Return (X, Y) of the center of cell containing provided text 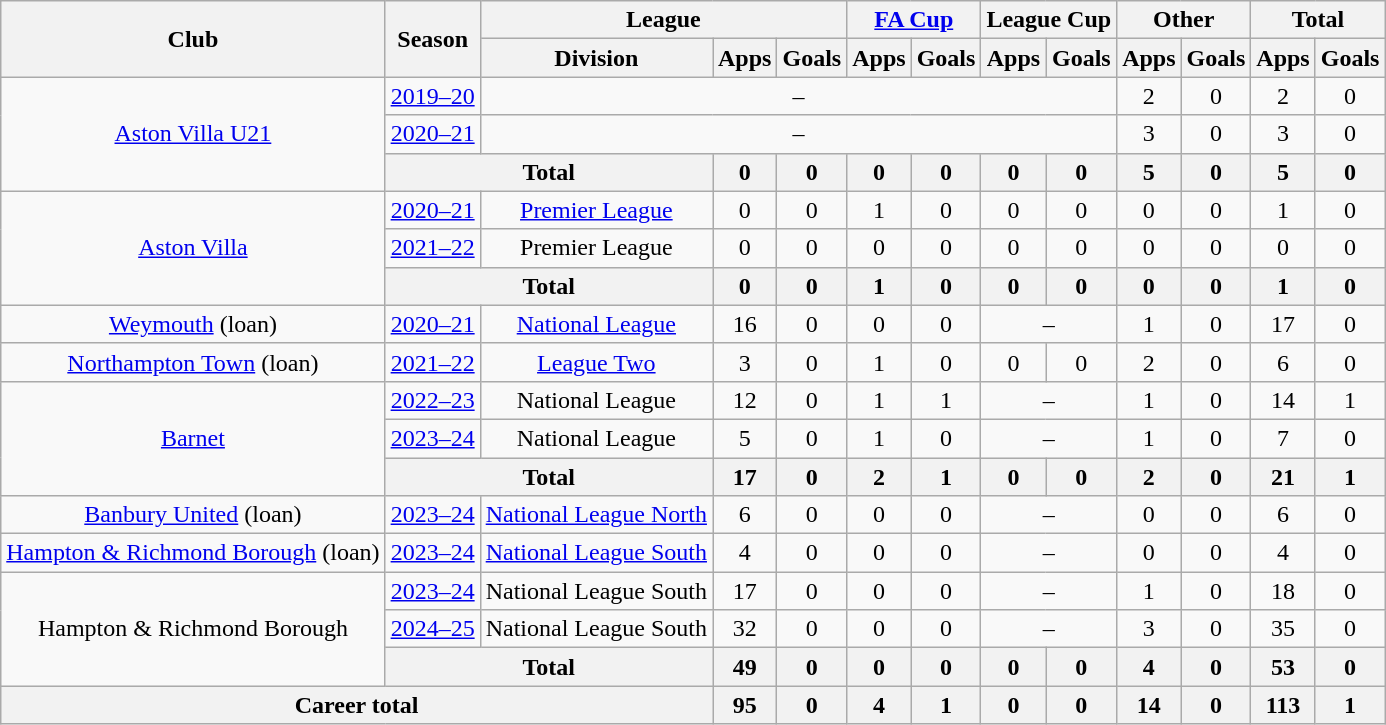
Season (432, 39)
2019–20 (432, 96)
League Two (596, 362)
35 (1283, 629)
League Cup (1049, 20)
21 (1283, 477)
League (664, 20)
Aston Villa (193, 248)
Hampton & Richmond Borough (193, 629)
Career total (357, 705)
Division (596, 58)
Banbury United (loan) (193, 515)
95 (744, 705)
18 (1283, 591)
Hampton & Richmond Borough (loan) (193, 553)
16 (744, 324)
Aston Villa U21 (193, 134)
Club (193, 39)
FA Cup (914, 20)
Northampton Town (loan) (193, 362)
Weymouth (loan) (193, 324)
32 (744, 629)
2022–23 (432, 400)
53 (1283, 667)
National League North (596, 515)
7 (1283, 438)
Barnet (193, 438)
2024–25 (432, 629)
113 (1283, 705)
Other (1184, 20)
49 (744, 667)
12 (744, 400)
